Capture the cell that displays the provided text and extract its (x, y) central coordinate. 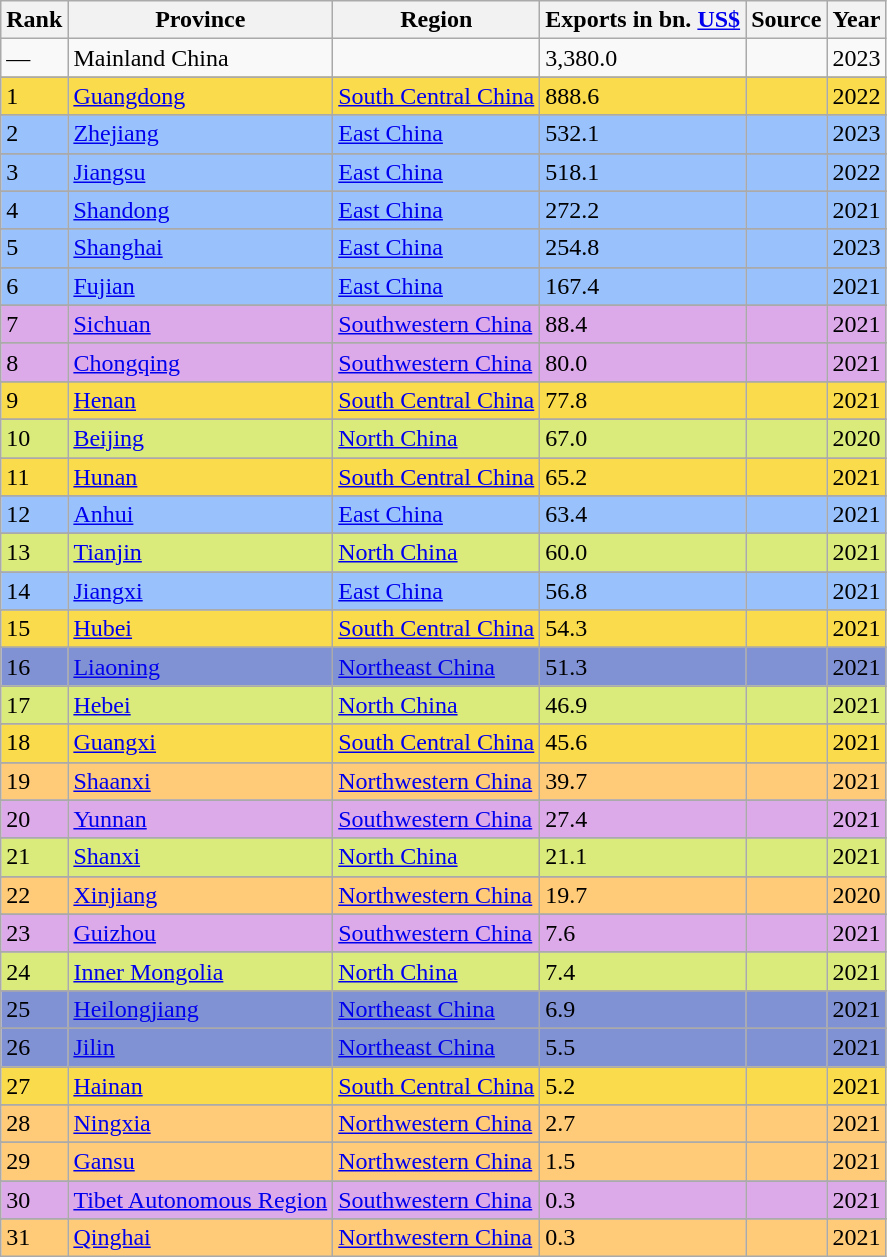
2 (34, 134)
Chongqing (200, 362)
Henan (200, 400)
12 (34, 515)
25 (34, 1009)
Zhejiang (200, 134)
Shanghai (200, 248)
15 (34, 629)
11 (34, 477)
17 (34, 705)
532.1 (643, 134)
45.6 (643, 743)
60.0 (643, 553)
Rank (34, 20)
51.3 (643, 667)
Hainan (200, 1085)
Tibet Autonomous Region (200, 1200)
88.4 (643, 324)
Guangxi (200, 743)
Inner Mongolia (200, 971)
22 (34, 895)
5.2 (643, 1085)
272.2 (643, 210)
6.9 (643, 1009)
254.8 (643, 248)
54.3 (643, 629)
Shaanxi (200, 781)
65.2 (643, 477)
Region (436, 20)
21 (34, 857)
167.4 (643, 286)
6 (34, 286)
30 (34, 1200)
Guizhou (200, 933)
27.4 (643, 819)
Yunnan (200, 819)
39.7 (643, 781)
Liaoning (200, 667)
1 (34, 96)
Hunan (200, 477)
77.8 (643, 400)
23 (34, 933)
Anhui (200, 515)
Province (200, 20)
Shanxi (200, 857)
Gansu (200, 1162)
Qinghai (200, 1238)
21.1 (643, 857)
80.0 (643, 362)
31 (34, 1238)
Jilin (200, 1047)
63.4 (643, 515)
Fujian (200, 286)
Source (786, 20)
Year (856, 20)
24 (34, 971)
Guangdong (200, 96)
19.7 (643, 895)
— (34, 58)
56.8 (643, 591)
19 (34, 781)
26 (34, 1047)
13 (34, 553)
16 (34, 667)
67.0 (643, 438)
9 (34, 400)
Ningxia (200, 1124)
1.5 (643, 1162)
46.9 (643, 705)
Exports in bn. US$ (643, 20)
518.1 (643, 172)
28 (34, 1124)
29 (34, 1162)
3,380.0 (643, 58)
4 (34, 210)
Sichuan (200, 324)
5.5 (643, 1047)
18 (34, 743)
8 (34, 362)
Heilongjiang (200, 1009)
20 (34, 819)
7.4 (643, 971)
7 (34, 324)
888.6 (643, 96)
14 (34, 591)
Jiangsu (200, 172)
Mainland China (200, 58)
7.6 (643, 933)
Hubei (200, 629)
Hebei (200, 705)
5 (34, 248)
Jiangxi (200, 591)
Beijing (200, 438)
Shandong (200, 210)
27 (34, 1085)
10 (34, 438)
Tianjin (200, 553)
2.7 (643, 1124)
Xinjiang (200, 895)
3 (34, 172)
